Capture the cell that displays the provided text and extract its [x, y] central coordinate. 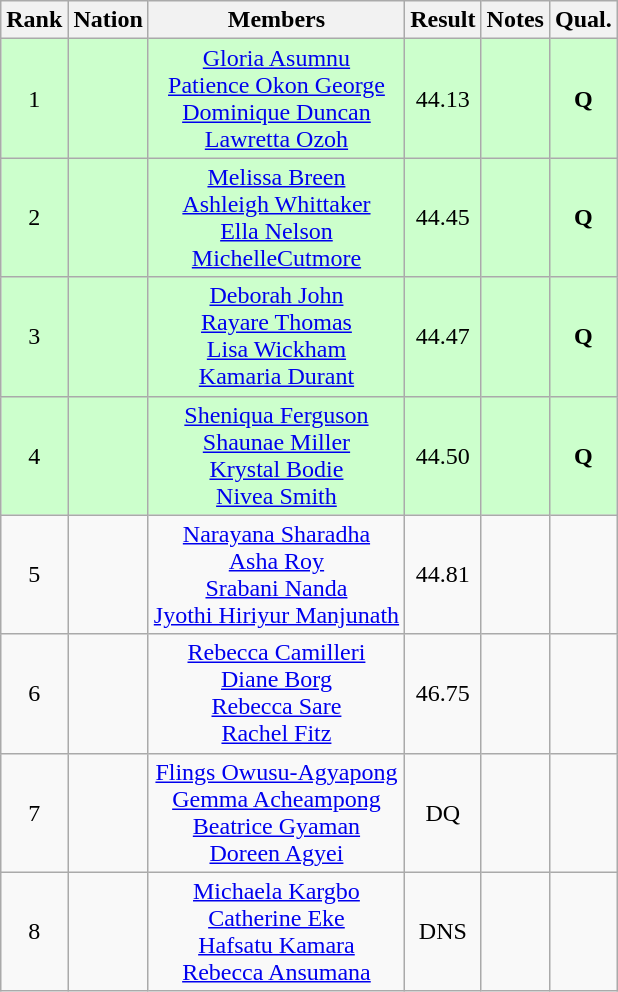
DNS [443, 932]
6 [34, 694]
3 [34, 336]
44.47 [443, 336]
44.81 [443, 574]
Flings Owusu-AgyapongGemma AcheampongBeatrice GyamanDoreen Agyei [276, 812]
44.50 [443, 456]
Members [276, 20]
Rank [34, 20]
DQ [443, 812]
Deborah JohnRayare ThomasLisa WickhamKamaria Durant [276, 336]
46.75 [443, 694]
Qual. [583, 20]
Narayana SharadhaAsha RoySrabani NandaJyothi Hiriyur Manjunath [276, 574]
44.45 [443, 218]
Result [443, 20]
Rebecca CamilleriDiane BorgRebecca SareRachel Fitz [276, 694]
Nation [108, 20]
4 [34, 456]
Sheniqua FergusonShaunae MillerKrystal BodieNivea Smith [276, 456]
8 [34, 932]
44.13 [443, 98]
7 [34, 812]
Melissa BreenAshleigh WhittakerElla NelsonMichelleCutmore [276, 218]
Gloria AsumnuPatience Okon GeorgeDominique DuncanLawretta Ozoh [276, 98]
2 [34, 218]
1 [34, 98]
5 [34, 574]
Notes [515, 20]
Michaela KargboCatherine EkeHafsatu KamaraRebecca Ansumana [276, 932]
